Return (x, y) of the center of cell containing provided text 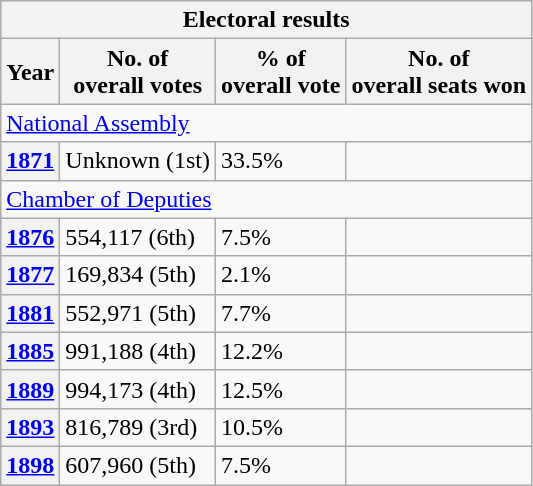
991,188 (4th) (138, 351)
7.7% (281, 313)
169,834 (5th) (138, 275)
552,971 (5th) (138, 313)
National Assembly (266, 123)
1881 (30, 313)
1893 (30, 427)
10.5% (281, 427)
1877 (30, 275)
Year (30, 72)
607,960 (5th) (138, 465)
1889 (30, 389)
Chamber of Deputies (266, 199)
994,173 (4th) (138, 389)
No. ofoverall votes (138, 72)
33.5% (281, 161)
Unknown (1st) (138, 161)
2.1% (281, 275)
1876 (30, 237)
554,117 (6th) (138, 237)
Electoral results (266, 20)
1885 (30, 351)
% ofoverall vote (281, 72)
1871 (30, 161)
816,789 (3rd) (138, 427)
12.5% (281, 389)
12.2% (281, 351)
No. ofoverall seats won (439, 72)
1898 (30, 465)
